Provide the (X, Y) coordinate of the cell's center where the given text is located.  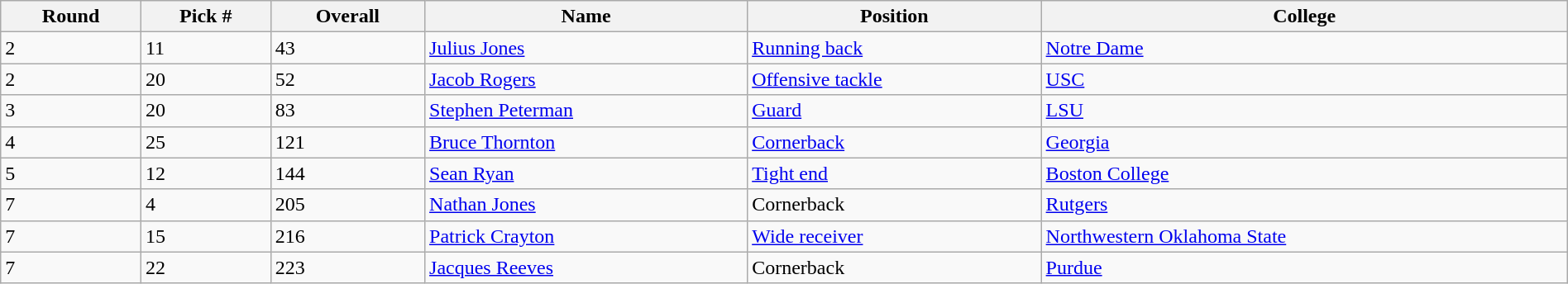
Running back (895, 48)
College (1304, 17)
Position (895, 17)
43 (347, 48)
223 (347, 267)
12 (205, 173)
121 (347, 142)
11 (205, 48)
Nathan Jones (586, 205)
Tight end (895, 173)
Northwestern Oklahoma State (1304, 236)
Julius Jones (586, 48)
5 (71, 173)
25 (205, 142)
Overall (347, 17)
Round (71, 17)
144 (347, 173)
Sean Ryan (586, 173)
Bruce Thornton (586, 142)
22 (205, 267)
Patrick Crayton (586, 236)
83 (347, 111)
Rutgers (1304, 205)
Guard (895, 111)
Stephen Peterman (586, 111)
USC (1304, 79)
3 (71, 111)
LSU (1304, 111)
Boston College (1304, 173)
205 (347, 205)
Wide receiver (895, 236)
216 (347, 236)
52 (347, 79)
Jacques Reeves (586, 267)
Name (586, 17)
15 (205, 236)
Offensive tackle (895, 79)
Georgia (1304, 142)
Notre Dame (1304, 48)
Pick # (205, 17)
Purdue (1304, 267)
Jacob Rogers (586, 79)
